Return (x, y) of the center of cell containing provided text 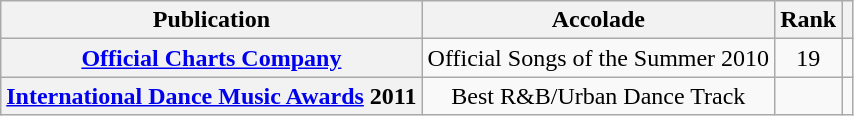
Rank (808, 20)
Publication (212, 20)
International Dance Music Awards 2011 (212, 96)
Accolade (598, 20)
Official Songs of the Summer 2010 (598, 58)
19 (808, 58)
Best R&B/Urban Dance Track (598, 96)
Official Charts Company (212, 58)
